Search for the cell housing the specified text and yield its (x, y) center coordinate. 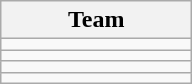
Team (96, 20)
